Capture the cell that displays the provided text and extract its (x, y) central coordinate. 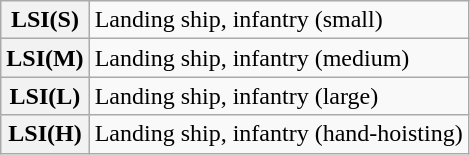
LSI(L) (45, 96)
Landing ship, infantry (hand-hoisting) (278, 134)
Landing ship, infantry (small) (278, 20)
LSI(M) (45, 58)
Landing ship, infantry (medium) (278, 58)
Landing ship, infantry (large) (278, 96)
LSI(H) (45, 134)
LSI(S) (45, 20)
